Capture the cell that displays the provided text and extract its [X, Y] central coordinate. 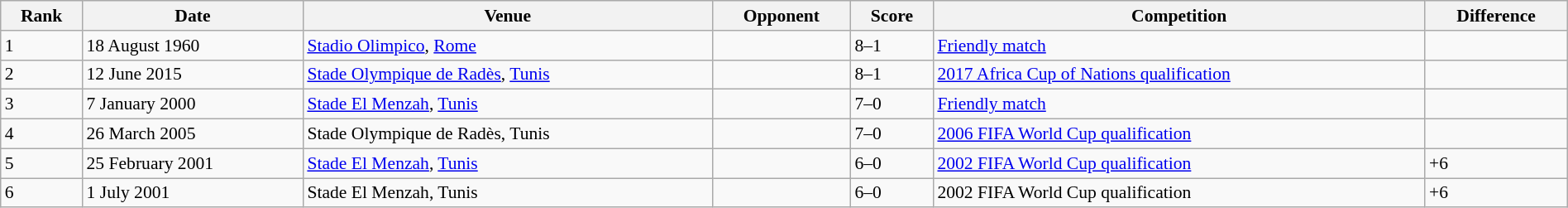
4 [41, 134]
18 August 1960 [192, 46]
Score [892, 16]
2017 Africa Cup of Nations qualification [1178, 75]
Difference [1496, 16]
7 January 2000 [192, 104]
3 [41, 104]
26 March 2005 [192, 134]
Competition [1178, 16]
Stadio Olimpico, Rome [508, 46]
12 June 2015 [192, 75]
Date [192, 16]
Venue [508, 16]
6 [41, 193]
25 February 2001 [192, 163]
Opponent [781, 16]
1 [41, 46]
5 [41, 163]
2006 FIFA World Cup qualification [1178, 134]
1 July 2001 [192, 193]
Rank [41, 16]
2 [41, 75]
